From the cell containing the given text, extract its center point as (X, Y) coordinate. 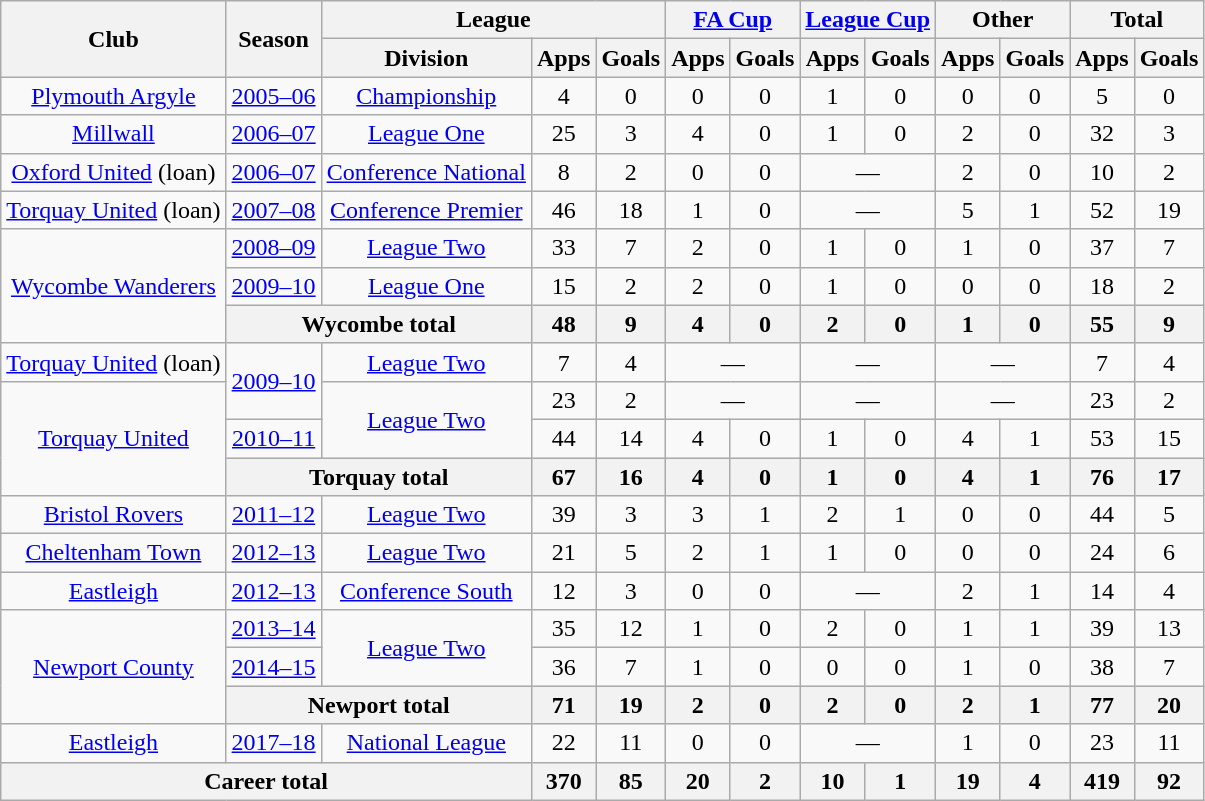
2014–15 (274, 667)
National League (426, 743)
Conference National (426, 172)
419 (1102, 781)
71 (563, 705)
FA Cup (733, 20)
46 (563, 210)
Cheltenham Town (114, 553)
League Cup (868, 20)
16 (631, 477)
67 (563, 477)
76 (1102, 477)
2011–12 (274, 515)
6 (1169, 553)
Season (274, 39)
2008–09 (274, 248)
33 (563, 248)
92 (1169, 781)
77 (1102, 705)
Newport County (114, 667)
38 (1102, 667)
48 (563, 324)
2013–14 (274, 629)
53 (1102, 438)
35 (563, 629)
Career total (266, 781)
Other (1003, 20)
Championship (426, 96)
Oxford United (loan) (114, 172)
32 (1102, 134)
25 (563, 134)
2017–18 (274, 743)
37 (1102, 248)
85 (631, 781)
55 (1102, 324)
52 (1102, 210)
2007–08 (274, 210)
Conference South (426, 591)
21 (563, 553)
24 (1102, 553)
370 (563, 781)
League (493, 20)
Wycombe total (378, 324)
Torquay United (114, 438)
8 (563, 172)
Torquay total (378, 477)
Plymouth Argyle (114, 96)
Wycombe Wanderers (114, 286)
13 (1169, 629)
22 (563, 743)
17 (1169, 477)
Total (1137, 20)
Newport total (378, 705)
36 (563, 667)
Club (114, 39)
Conference Premier (426, 210)
2010–11 (274, 438)
2005–06 (274, 96)
Bristol Rovers (114, 515)
Millwall (114, 134)
Division (426, 58)
